Locate the cell with the specified text and output its [x, y] center coordinate. 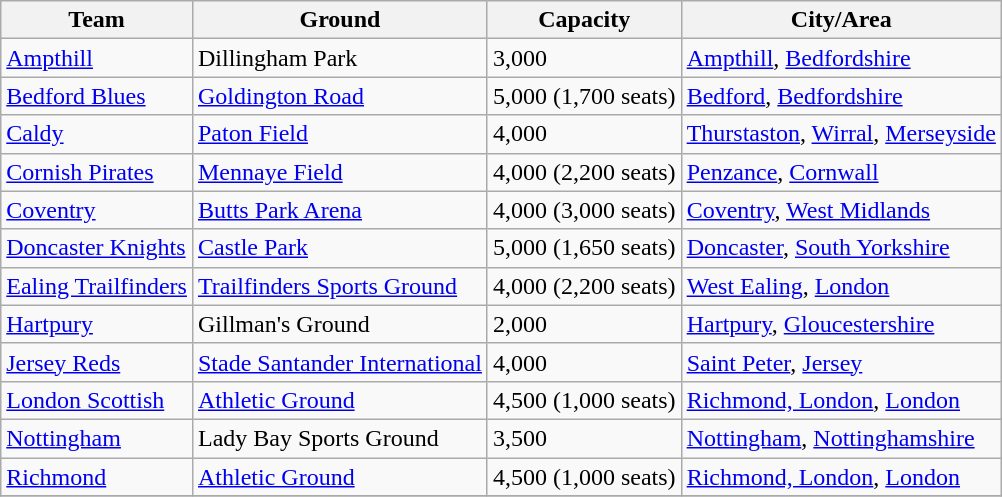
Goldington Road [340, 96]
Ealing Trailfinders [97, 286]
Coventry, West Midlands [841, 210]
Gillman's Ground [340, 324]
Jersey Reds [97, 362]
Butts Park Arena [340, 210]
Coventry [97, 210]
Cornish Pirates [97, 172]
Trailfinders Sports Ground [340, 286]
Capacity [584, 20]
Mennaye Field [340, 172]
Thurstaston, Wirral, Merseyside [841, 134]
Bedford Blues [97, 96]
West Ealing, London [841, 286]
Bedford, Bedfordshire [841, 96]
Richmond [97, 477]
3,500 [584, 438]
Ampthill [97, 58]
Dillingham Park [340, 58]
Stade Santander International [340, 362]
3,000 [584, 58]
5,000 (1,650 seats) [584, 248]
Doncaster, South Yorkshire [841, 248]
Ampthill, Bedfordshire [841, 58]
Doncaster Knights [97, 248]
Saint Peter, Jersey [841, 362]
Nottingham [97, 438]
2,000 [584, 324]
Caldy [97, 134]
London Scottish [97, 400]
Hartpury, Gloucestershire [841, 324]
5,000 (1,700 seats) [584, 96]
Penzance, Cornwall [841, 172]
Ground [340, 20]
Castle Park [340, 248]
Team [97, 20]
Hartpury [97, 324]
Lady Bay Sports Ground [340, 438]
4,000 (3,000 seats) [584, 210]
Paton Field [340, 134]
City/Area [841, 20]
Nottingham, Nottinghamshire [841, 438]
